Scan for the cell matching the given text and deliver its [X, Y] coordinate at center. 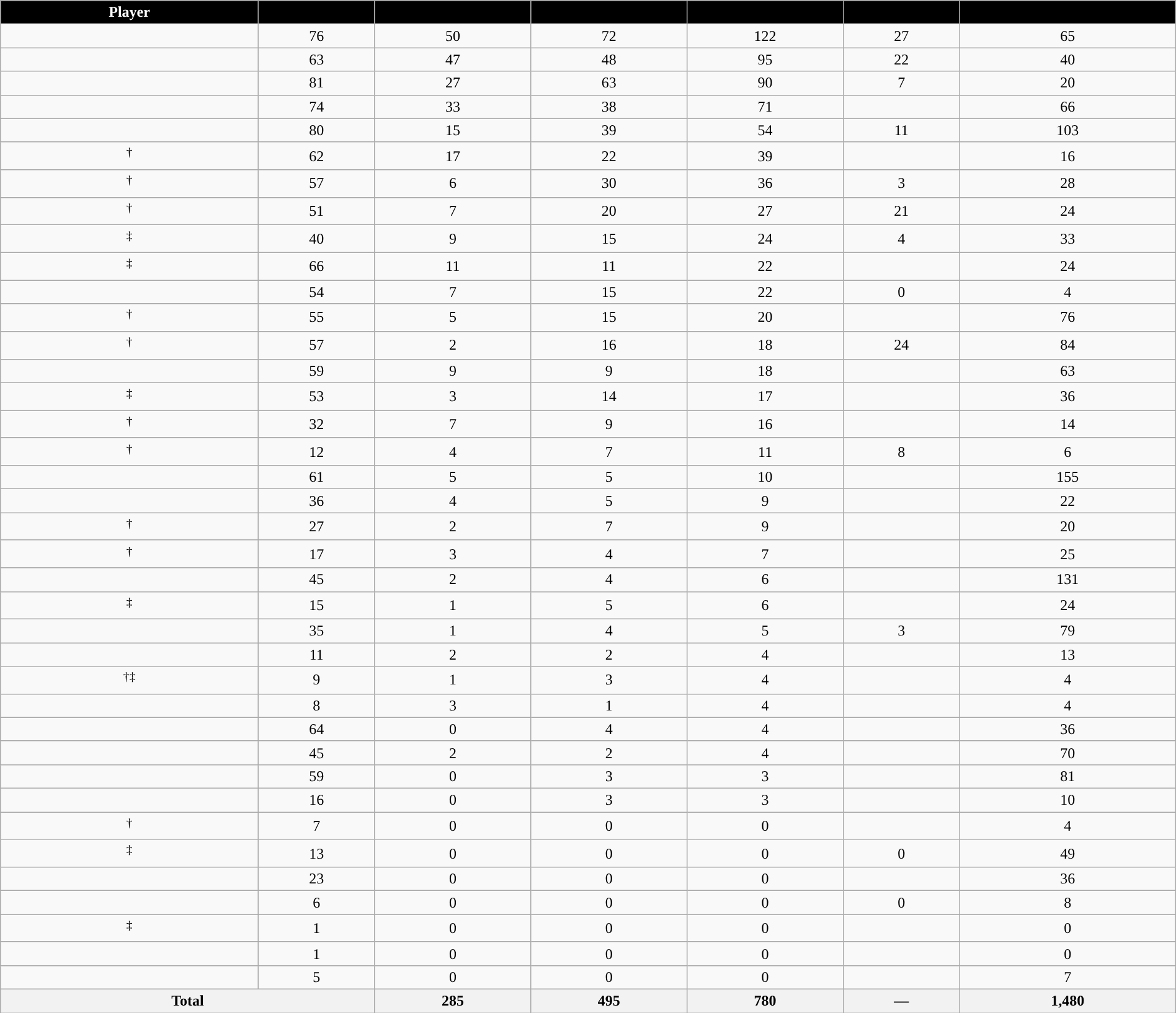
Player [130, 12]
95 [765, 60]
35 [316, 631]
47 [453, 60]
30 [609, 184]
70 [1067, 753]
— [901, 1001]
62 [316, 156]
65 [1067, 36]
1,480 [1067, 1001]
103 [1067, 130]
12 [316, 451]
51 [316, 211]
131 [1067, 580]
71 [765, 107]
74 [316, 107]
285 [453, 1001]
90 [765, 83]
155 [1067, 477]
38 [609, 107]
48 [609, 60]
61 [316, 477]
25 [1067, 554]
80 [316, 130]
28 [1067, 184]
495 [609, 1001]
84 [1067, 346]
49 [1067, 853]
780 [765, 1001]
53 [316, 397]
23 [316, 879]
50 [453, 36]
55 [316, 317]
122 [765, 36]
32 [316, 424]
64 [316, 729]
72 [609, 36]
79 [1067, 631]
21 [901, 211]
Total [187, 1001]
†‡ [130, 681]
